Search for the cell housing the specified text and yield its (X, Y) center coordinate. 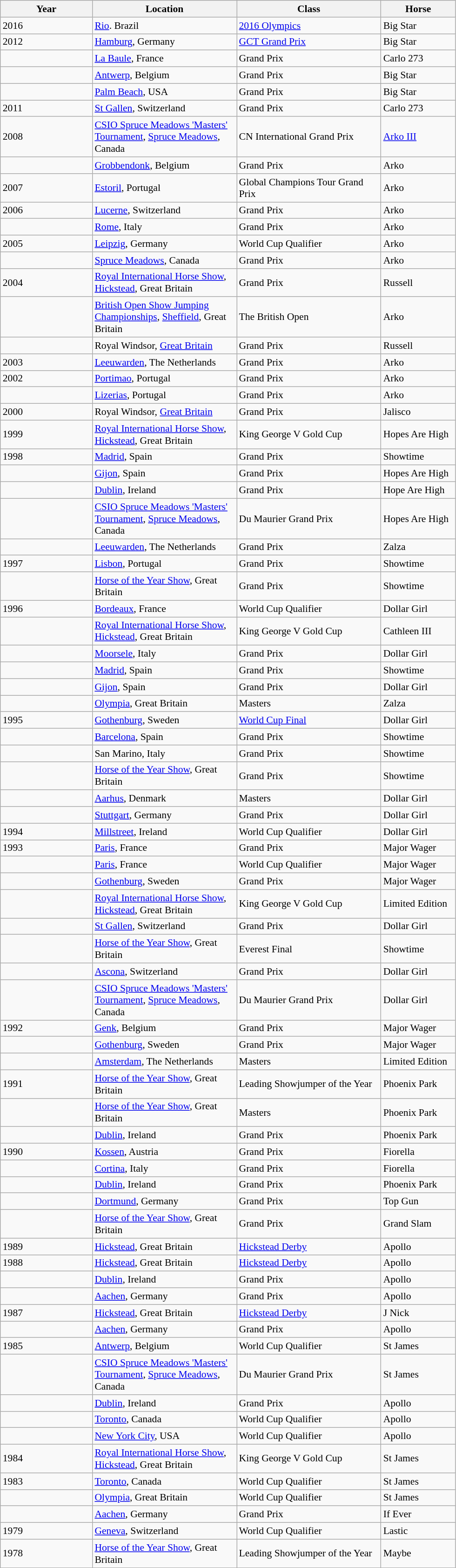
2005 (47, 244)
2002 (47, 379)
The British Open (308, 318)
Location (164, 9)
Horse (418, 9)
Hope Are High (418, 490)
2007 (47, 188)
2008 (47, 137)
1990 (47, 1152)
Cortina, Italy (164, 1168)
1994 (47, 832)
Arko III (418, 137)
Aarhus, Denmark (164, 799)
CN International Grand Prix (308, 137)
J Nick (418, 1313)
Everest Final (308, 949)
Lizerias, Portugal (164, 395)
2016 Olympics (308, 26)
Lucerne, Switzerland (164, 210)
1985 (47, 1346)
Class (308, 9)
1987 (47, 1313)
British Open Show Jumping Championships, Sheffield, Great Britain (164, 318)
Stuttgart, Germany (164, 815)
2011 (47, 109)
Cathleen III (418, 631)
1979 (47, 1531)
2006 (47, 210)
1978 (47, 1554)
1995 (47, 720)
2004 (47, 282)
1988 (47, 1263)
Millstreet, Ireland (164, 832)
San Marino, Italy (164, 753)
1996 (47, 609)
Moorsele, Italy (164, 654)
1992 (47, 1028)
GCT Grand Prix (308, 42)
2000 (47, 412)
Hamburg, Germany (164, 42)
Global Champions Tour Grand Prix (308, 188)
Rio. Brazil (164, 26)
Barcelona, Spain (164, 737)
1997 (47, 564)
Leipzig, Germany (164, 244)
Spruce Meadows, Canada (164, 260)
1999 (47, 434)
Estoril, Portugal (164, 188)
Genk, Belgium (164, 1028)
Palm Beach, USA (164, 92)
World Cup Final (308, 720)
Dortmund, Germany (164, 1201)
If Ever (418, 1514)
Grobbendonk, Belgium (164, 165)
Amsterdam, The Netherlands (164, 1062)
1984 (47, 1459)
Lastic (418, 1531)
La Baule, France (164, 59)
2003 (47, 362)
Bordeaux, France (164, 609)
Year (47, 9)
Maybe (418, 1554)
Kossen, Austria (164, 1152)
Grand Slam (418, 1224)
Rome, Italy (164, 227)
Top Gun (418, 1201)
1989 (47, 1247)
Jalisco (418, 412)
1993 (47, 848)
Portimao, Portugal (164, 379)
Ascona, Switzerland (164, 971)
Lisbon, Portugal (164, 564)
1991 (47, 1084)
1998 (47, 457)
1983 (47, 1481)
New York City, USA (164, 1436)
2016 (47, 26)
Geneva, Switzerland (164, 1531)
2012 (47, 42)
